Detect which cell encompasses the target text, then output its [X, Y] center coordinate. 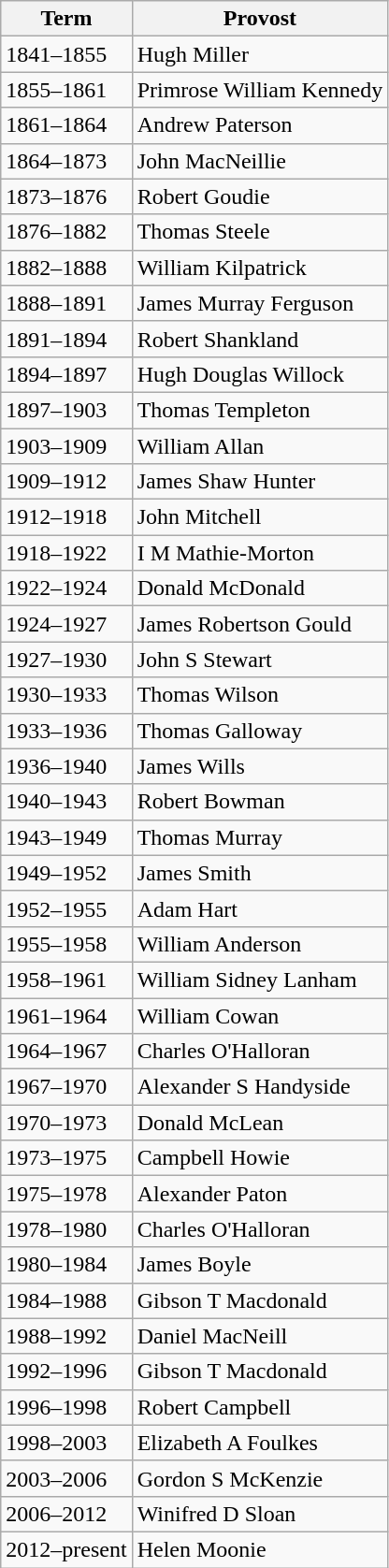
1955–1958 [66, 944]
William Kilpatrick [260, 268]
Elizabeth A Foulkes [260, 1443]
1855–1861 [66, 90]
Alexander S Handyside [260, 1087]
1958–1961 [66, 980]
1940–1943 [66, 802]
2003–2006 [66, 1478]
Hugh Miller [260, 54]
James Murray Ferguson [260, 303]
Adam Hart [260, 908]
1943–1949 [66, 837]
William Allan [260, 446]
1970–1973 [66, 1123]
1975–1978 [66, 1194]
I M Mathie-Morton [260, 553]
Andrew Paterson [260, 125]
Thomas Wilson [260, 695]
1992–1996 [66, 1372]
1980–1984 [66, 1265]
1897–1903 [66, 410]
James Shaw Hunter [260, 482]
Thomas Murray [260, 837]
John S Stewart [260, 660]
James Smith [260, 873]
Robert Campbell [260, 1407]
1894–1897 [66, 374]
1978–1980 [66, 1229]
John Mitchell [260, 517]
Hugh Douglas Willock [260, 374]
James Boyle [260, 1265]
1873–1876 [66, 196]
James Robertson Gould [260, 624]
Term [66, 19]
1936–1940 [66, 766]
Primrose William Kennedy [260, 90]
1988–1992 [66, 1336]
1952–1955 [66, 908]
Thomas Steele [260, 232]
William Anderson [260, 944]
1864–1873 [66, 161]
1996–1998 [66, 1407]
1933–1936 [66, 731]
William Sidney Lanham [260, 980]
1918–1922 [66, 553]
Robert Bowman [260, 802]
2012–present [66, 1549]
Campbell Howie [260, 1158]
1876–1882 [66, 232]
2006–2012 [66, 1514]
1888–1891 [66, 303]
1967–1970 [66, 1087]
John MacNeillie [260, 161]
Gordon S McKenzie [260, 1478]
1930–1933 [66, 695]
Alexander Paton [260, 1194]
Robert Goudie [260, 196]
1861–1864 [66, 125]
Winifred D Sloan [260, 1514]
Provost [260, 19]
1973–1975 [66, 1158]
James Wills [260, 766]
1891–1894 [66, 339]
1924–1927 [66, 624]
Donald McDonald [260, 588]
Robert Shankland [260, 339]
Thomas Galloway [260, 731]
Daniel MacNeill [260, 1336]
1922–1924 [66, 588]
1949–1952 [66, 873]
1964–1967 [66, 1052]
1961–1964 [66, 1015]
1909–1912 [66, 482]
1882–1888 [66, 268]
1984–1988 [66, 1300]
William Cowan [260, 1015]
Donald McLean [260, 1123]
Thomas Templeton [260, 410]
1912–1918 [66, 517]
1998–2003 [66, 1443]
Helen Moonie [260, 1549]
1903–1909 [66, 446]
1927–1930 [66, 660]
1841–1855 [66, 54]
